Determine the (x, y) coordinate at the center of the cell enclosing the given text.  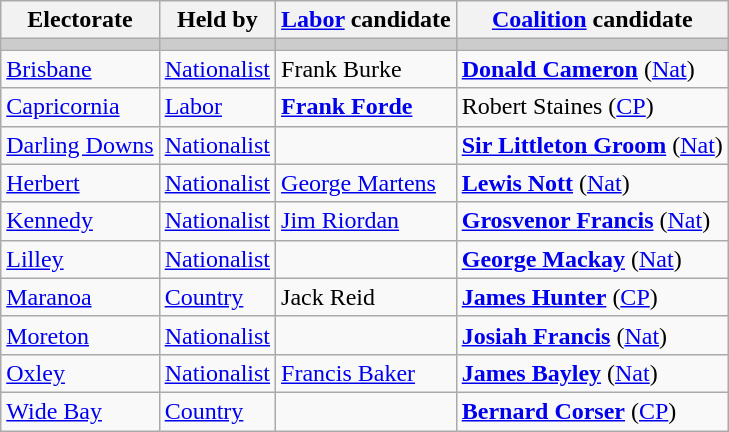
George Mackay (Nat) (592, 259)
Sir Littleton Groom (Nat) (592, 145)
Brisbane (80, 69)
Oxley (80, 373)
Grosvenor Francis (Nat) (592, 221)
James Hunter (CP) (592, 297)
Jack Reid (366, 297)
Coalition candidate (592, 20)
Held by (217, 20)
Kennedy (80, 221)
Capricornia (80, 107)
James Bayley (Nat) (592, 373)
Robert Staines (CP) (592, 107)
Herbert (80, 183)
Jim Riordan (366, 221)
Labor candidate (366, 20)
Frank Forde (366, 107)
Bernard Corser (CP) (592, 411)
Darling Downs (80, 145)
Electorate (80, 20)
Labor (217, 107)
Moreton (80, 335)
George Martens (366, 183)
Maranoa (80, 297)
Frank Burke (366, 69)
Francis Baker (366, 373)
Wide Bay (80, 411)
Lilley (80, 259)
Josiah Francis (Nat) (592, 335)
Lewis Nott (Nat) (592, 183)
Donald Cameron (Nat) (592, 69)
